Locate the cell with the specified text and output its (x, y) center coordinate. 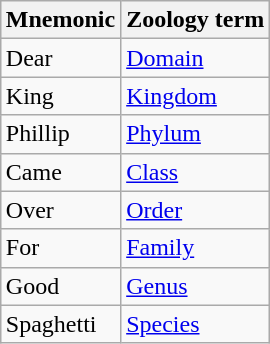
Zoology term (196, 20)
Phillip (60, 134)
Dear (60, 58)
Order (196, 210)
King (60, 96)
Species (196, 324)
Good (60, 286)
Family (196, 248)
Mnemonic (60, 20)
Genus (196, 286)
Spaghetti (60, 324)
For (60, 248)
Domain (196, 58)
Came (60, 172)
Over (60, 210)
Phylum (196, 134)
Class (196, 172)
Kingdom (196, 96)
